Capture the cell that displays the provided text and extract its (x, y) central coordinate. 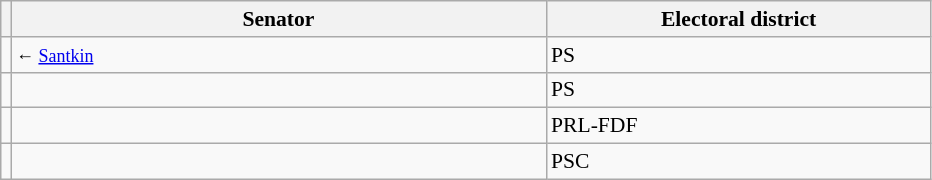
Senator (278, 19)
Electoral district (738, 19)
PRL-FDF (738, 126)
PSC (738, 162)
← Santkin (278, 55)
